Locate the cell with the specified text and output its [x, y] center coordinate. 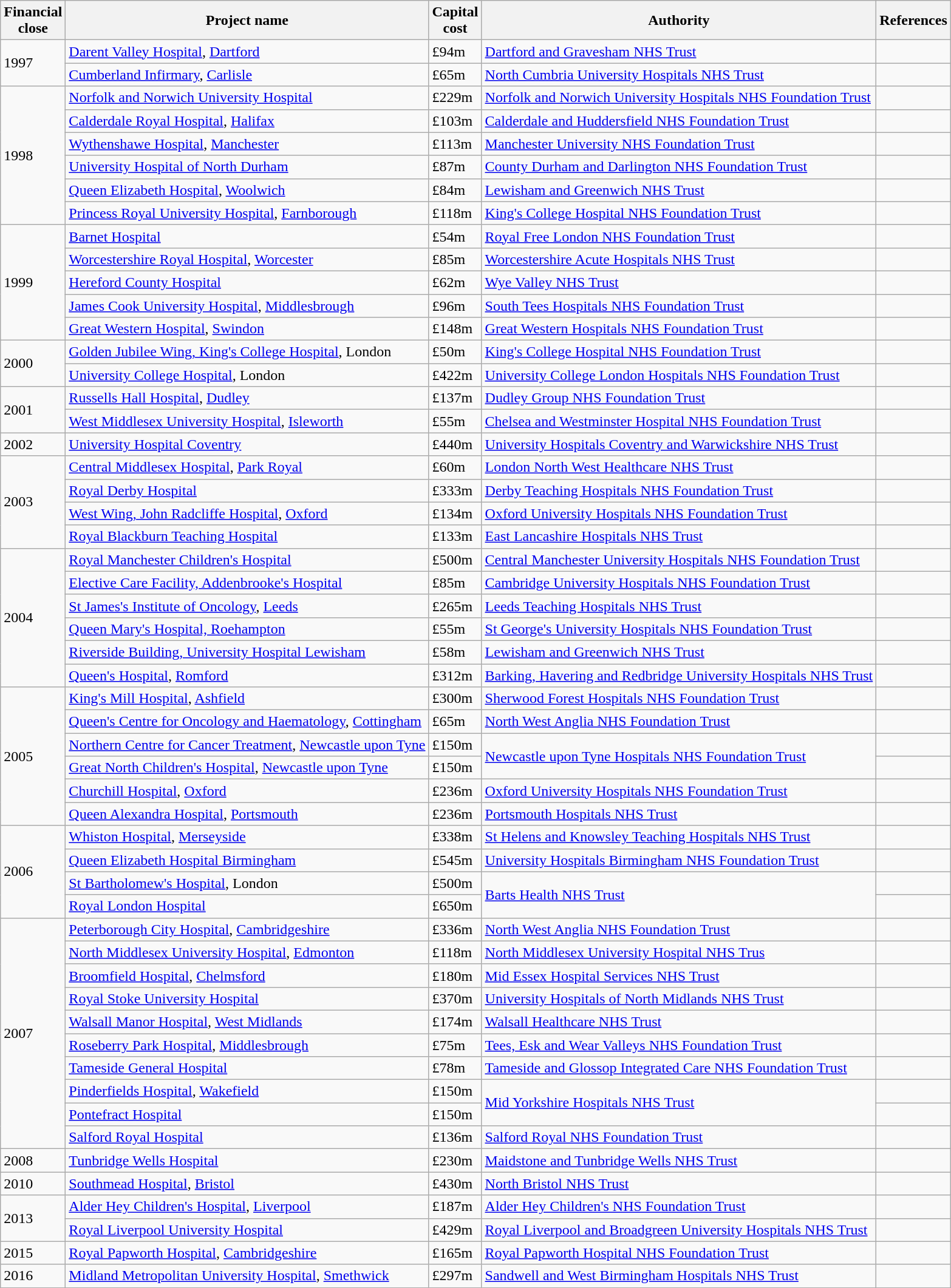
Whiston Hospital, Merseyside [247, 837]
2013 [33, 1218]
West Middlesex University Hospital, Isleworth [247, 421]
University Hospital Coventry [247, 444]
2003 [33, 502]
£136m [455, 1137]
Central Manchester University Hospitals NHS Foundation Trust [679, 560]
£333m [455, 490]
Darent Valley Hospital, Dartford [247, 52]
Royal Derby Hospital [247, 490]
2008 [33, 1161]
North Bristol NHS Trust [679, 1184]
Project name [247, 21]
Royal Liverpool and Broadgreen University Hospitals NHS Trust [679, 1230]
£84m [455, 190]
Royal London Hospital [247, 906]
£300m [455, 699]
Great Western Hospitals NHS Foundation Trust [679, 329]
London North West Healthcare NHS Trust [679, 467]
Great Western Hospital, Swindon [247, 329]
Barnet Hospital [247, 236]
Worcestershire Royal Hospital, Worcester [247, 259]
Wythenshawe Hospital, Manchester [247, 144]
Golden Jubilee Wing, King's College Hospital, London [247, 352]
Royal Blackburn Teaching Hospital [247, 537]
Mid Yorkshire Hospitals NHS Trust [679, 1103]
Barts Health NHS Trust [679, 895]
£338m [455, 837]
£96m [455, 305]
Tameside and Glossop Integrated Care NHS Foundation Trust [679, 1068]
Queen Mary's Hospital, Roehampton [247, 629]
£54m [455, 236]
£440m [455, 444]
£165m [455, 1253]
£230m [455, 1161]
Salford Royal Hospital [247, 1137]
James Cook University Hospital, Middlesbrough [247, 305]
Roseberry Park Hospital, Middlesbrough [247, 1045]
Southmead Hospital, Bristol [247, 1184]
Calderdale and Huddersfield NHS Foundation Trust [679, 121]
2004 [33, 617]
£229m [455, 98]
2005 [33, 756]
£148m [455, 329]
Norfolk and Norwich University Hospitals NHS Foundation Trust [679, 98]
Princess Royal University Hospital, Farnborough [247, 213]
Manchester University NHS Foundation Trust [679, 144]
£133m [455, 537]
Mid Essex Hospital Services NHS Trust [679, 975]
Cumberland Infirmary, Carlisle [247, 75]
£336m [455, 929]
Royal Manchester Children's Hospital [247, 560]
Broomfield Hospital, Chelmsford [247, 975]
£62m [455, 282]
Great North Children's Hospital, Newcastle upon Tyne [247, 768]
Worcestershire Acute Hospitals NHS Trust [679, 259]
£429m [455, 1230]
Dartford and Gravesham NHS Trust [679, 52]
Central Middlesex Hospital, Park Royal [247, 467]
£430m [455, 1184]
£137m [455, 398]
£103m [455, 121]
Queen's Hospital, Romford [247, 676]
2000 [33, 364]
2006 [33, 872]
Wye Valley NHS Trust [679, 282]
University College London Hospitals NHS Foundation Trust [679, 375]
Capitalcost [455, 21]
£297m [455, 1276]
Authority [679, 21]
Calderdale Royal Hospital, Halifax [247, 121]
£60m [455, 467]
Tees, Esk and Wear Valleys NHS Foundation Trust [679, 1045]
Peterborough City Hospital, Cambridgeshire [247, 929]
Alder Hey Children's Hospital, Liverpool [247, 1207]
Newcastle upon Tyne Hospitals NHS Foundation Trust [679, 756]
South Tees Hospitals NHS Foundation Trust [679, 305]
Royal Papworth Hospital NHS Foundation Trust [679, 1253]
£422m [455, 375]
Derby Teaching Hospitals NHS Foundation Trust [679, 490]
£174m [455, 1022]
Royal Papworth Hospital, Cambridgeshire [247, 1253]
£180m [455, 975]
2015 [33, 1253]
East Lancashire Hospitals NHS Trust [679, 537]
North Middlesex University Hospital NHS Trus [679, 952]
£75m [455, 1045]
Queen's Centre for Oncology and Haematology, Cottingham [247, 722]
St Bartholomew's Hospital, London [247, 883]
St James's Institute of Oncology, Leeds [247, 606]
Alder Hey Children's NHS Foundation Trust [679, 1207]
Tameside General Hospital [247, 1068]
Sandwell and West Birmingham Hospitals NHS Trust [679, 1276]
Russells Hall Hospital, Dudley [247, 398]
Norfolk and Norwich University Hospital [247, 98]
Elective Care Facility, Addenbrooke's Hospital [247, 583]
Pontefract Hospital [247, 1114]
References [913, 21]
St Helens and Knowsley Teaching Hospitals NHS Trust [679, 837]
University Hospitals of North Midlands NHS Trust [679, 998]
Walsall Manor Hospital, West Midlands [247, 1022]
2016 [33, 1276]
£134m [455, 514]
£312m [455, 676]
£187m [455, 1207]
Sherwood Forest Hospitals NHS Foundation Trust [679, 699]
£78m [455, 1068]
1999 [33, 282]
Royal Stoke University Hospital [247, 998]
Royal Free London NHS Foundation Trust [679, 236]
Queen Alexandra Hospital, Portsmouth [247, 814]
Churchill Hospital, Oxford [247, 791]
Salford Royal NHS Foundation Trust [679, 1137]
Midland Metropolitan University Hospital, Smethwick [247, 1276]
£545m [455, 860]
£370m [455, 998]
£113m [455, 144]
Barking, Havering and Redbridge University Hospitals NHS Trust [679, 676]
2007 [33, 1033]
£58m [455, 652]
1997 [33, 63]
Portsmouth Hospitals NHS Trust [679, 814]
2001 [33, 410]
University Hospitals Coventry and Warwickshire NHS Trust [679, 444]
Queen Elizabeth Hospital Birmingham [247, 860]
£87m [455, 167]
West Wing, John Radcliffe Hospital, Oxford [247, 514]
2010 [33, 1184]
University Hospitals Birmingham NHS Foundation Trust [679, 860]
2002 [33, 444]
Dudley Group NHS Foundation Trust [679, 398]
North Middlesex University Hospital, Edmonton [247, 952]
Cambridge University Hospitals NHS Foundation Trust [679, 583]
Tunbridge Wells Hospital [247, 1161]
£50m [455, 352]
Pinderfields Hospital, Wakefield [247, 1091]
Riverside Building, University Hospital Lewisham [247, 652]
Walsall Healthcare NHS Trust [679, 1022]
1998 [33, 155]
Maidstone and Tunbridge Wells NHS Trust [679, 1161]
£650m [455, 906]
£94m [455, 52]
North Cumbria University Hospitals NHS Trust [679, 75]
St George's University Hospitals NHS Foundation Trust [679, 629]
Northern Centre for Cancer Treatment, Newcastle upon Tyne [247, 745]
£265m [455, 606]
University Hospital of North Durham [247, 167]
County Durham and Darlington NHS Foundation Trust [679, 167]
Royal Liverpool University Hospital [247, 1230]
Hereford County Hospital [247, 282]
University College Hospital, London [247, 375]
Chelsea and Westminster Hospital NHS Foundation Trust [679, 421]
King's Mill Hospital, Ashfield [247, 699]
Queen Elizabeth Hospital, Woolwich [247, 190]
Leeds Teaching Hospitals NHS Trust [679, 606]
Financialclose [33, 21]
